From the cell containing the given text, extract its center point as (x, y) coordinate. 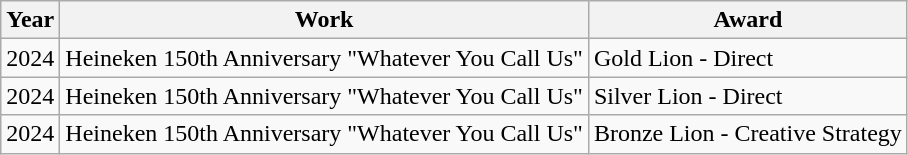
Silver Lion - Direct (748, 96)
Year (30, 20)
Gold Lion - Direct (748, 58)
Bronze Lion - Creative Strategy (748, 134)
Award (748, 20)
Work (324, 20)
